Return [x, y] of the center of cell containing provided text 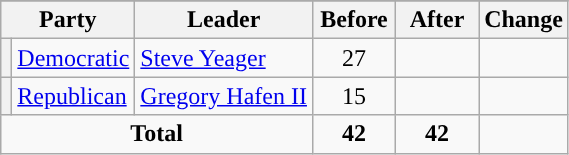
Change [524, 20]
Republican [74, 96]
After [438, 20]
Total [157, 134]
Leader [224, 20]
Democratic [74, 58]
Party [68, 20]
Gregory Hafen II [224, 96]
15 [354, 96]
27 [354, 58]
Steve Yeager [224, 58]
Before [354, 20]
